Extract the (X, Y) coordinate from the center of the cell holding the provided text.  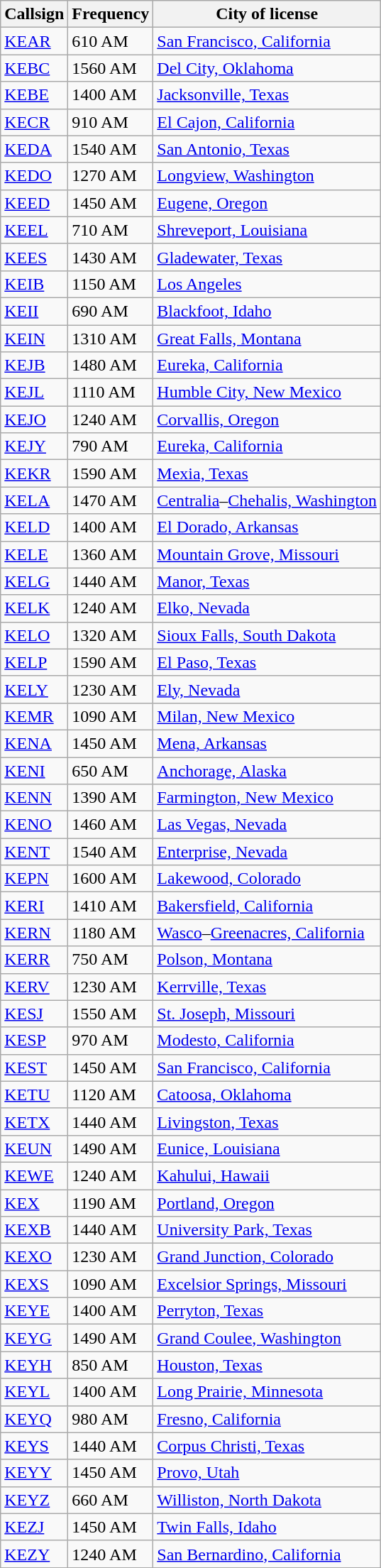
Anchorage, Alaska (267, 770)
KEYY (34, 1473)
Sioux Falls, South Dakota (267, 635)
University Park, Texas (267, 1230)
KEJB (34, 366)
750 AM (111, 960)
Corvallis, Oregon (267, 420)
Grand Coulee, Washington (267, 1338)
KEIB (34, 284)
Gladewater, Texas (267, 257)
KEYZ (34, 1500)
KELK (34, 608)
1390 AM (111, 798)
1430 AM (111, 257)
1600 AM (111, 879)
1320 AM (111, 635)
Jacksonville, Texas (267, 95)
Milan, New Mexico (267, 716)
Del City, Oklahoma (267, 68)
Livingston, Texas (267, 1122)
KEZJ (34, 1527)
Longview, Washington (267, 176)
Mountain Grove, Missouri (267, 554)
910 AM (111, 122)
Great Falls, Montana (267, 339)
KERI (34, 906)
Lakewood, Colorado (267, 879)
El Dorado, Arkansas (267, 527)
650 AM (111, 770)
Catoosa, Oklahoma (267, 1095)
Manor, Texas (267, 581)
KELP (34, 662)
Wasco–Greenacres, California (267, 933)
1470 AM (111, 500)
KEKR (34, 473)
710 AM (111, 230)
Ely, Nevada (267, 689)
KEBC (34, 68)
KETU (34, 1095)
Twin Falls, Idaho (267, 1527)
KECR (34, 122)
Corpus Christi, Texas (267, 1446)
KEDO (34, 176)
KERN (34, 933)
1560 AM (111, 68)
610 AM (111, 41)
1480 AM (111, 366)
KEII (34, 311)
KEXS (34, 1284)
KEYS (34, 1446)
Fresno, California (267, 1419)
Humble City, New Mexico (267, 393)
850 AM (111, 1365)
Grand Junction, Colorado (267, 1257)
KEXB (34, 1230)
KEST (34, 1068)
Bakersfield, California (267, 906)
1150 AM (111, 284)
KEEL (34, 230)
Mexia, Texas (267, 473)
Farmington, New Mexico (267, 798)
KELO (34, 635)
1120 AM (111, 1095)
980 AM (111, 1419)
660 AM (111, 1500)
KEJO (34, 420)
El Paso, Texas (267, 662)
KEDA (34, 149)
KEJY (34, 446)
1180 AM (111, 933)
1360 AM (111, 554)
1310 AM (111, 339)
Centralia–Chehalis, Washington (267, 500)
KELE (34, 554)
KETX (34, 1122)
KEYL (34, 1392)
KELY (34, 689)
Blackfoot, Idaho (267, 311)
KERR (34, 960)
Excelsior Springs, Missouri (267, 1284)
KEYQ (34, 1419)
Los Angeles (267, 284)
KENA (34, 743)
KESJ (34, 1014)
Polson, Montana (267, 960)
970 AM (111, 1041)
Shreveport, Louisiana (267, 230)
KEXO (34, 1257)
Portland, Oregon (267, 1203)
KESP (34, 1041)
KEX (34, 1203)
KERV (34, 987)
KEIN (34, 339)
KEES (34, 257)
1410 AM (111, 906)
Houston, Texas (267, 1365)
KELD (34, 527)
KEYE (34, 1311)
Modesto, California (267, 1041)
1270 AM (111, 176)
Eunice, Louisiana (267, 1148)
Las Vegas, Nevada (267, 825)
KEUN (34, 1148)
KELG (34, 581)
Enterprise, Nevada (267, 852)
Provo, Utah (267, 1473)
KEJL (34, 393)
KEPN (34, 879)
KENO (34, 825)
KEYH (34, 1365)
City of license (267, 14)
1550 AM (111, 1014)
Elko, Nevada (267, 608)
KEMR (34, 716)
Callsign (34, 14)
KEED (34, 203)
San Antonio, Texas (267, 149)
Frequency (111, 14)
KENN (34, 798)
KEZY (34, 1554)
KENI (34, 770)
San Bernardino, California (267, 1554)
Kerrville, Texas (267, 987)
Perryton, Texas (267, 1311)
690 AM (111, 311)
KEWE (34, 1175)
1110 AM (111, 393)
Kahului, Hawaii (267, 1175)
KELA (34, 500)
1460 AM (111, 825)
KEYG (34, 1338)
St. Joseph, Missouri (267, 1014)
KEBE (34, 95)
Williston, North Dakota (267, 1500)
Mena, Arkansas (267, 743)
KEAR (34, 41)
1190 AM (111, 1203)
KENT (34, 852)
Eugene, Oregon (267, 203)
Long Prairie, Minnesota (267, 1392)
790 AM (111, 446)
El Cajon, California (267, 122)
